Identify which cell holds the provided text, then report its (X, Y) central coordinate. 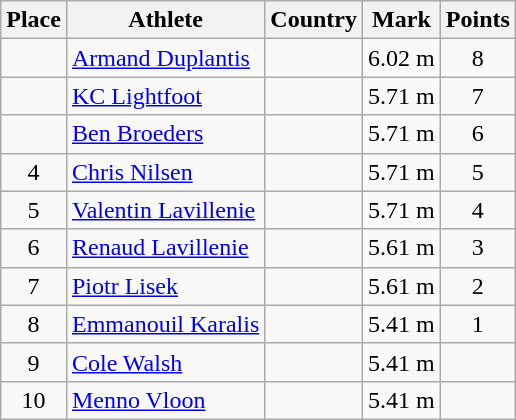
Mark (402, 20)
Emmanouil Karalis (165, 324)
Cole Walsh (165, 362)
Valentin Lavillenie (165, 210)
9 (34, 362)
6.02 m (402, 58)
Renaud Lavillenie (165, 248)
Athlete (165, 20)
Points (478, 20)
Place (34, 20)
Country (314, 20)
3 (478, 248)
1 (478, 324)
2 (478, 286)
Menno Vloon (165, 400)
10 (34, 400)
KC Lightfoot (165, 96)
Armand Duplantis (165, 58)
Piotr Lisek (165, 286)
Ben Broeders (165, 134)
Chris Nilsen (165, 172)
